Capture the cell that displays the provided text and extract its (X, Y) central coordinate. 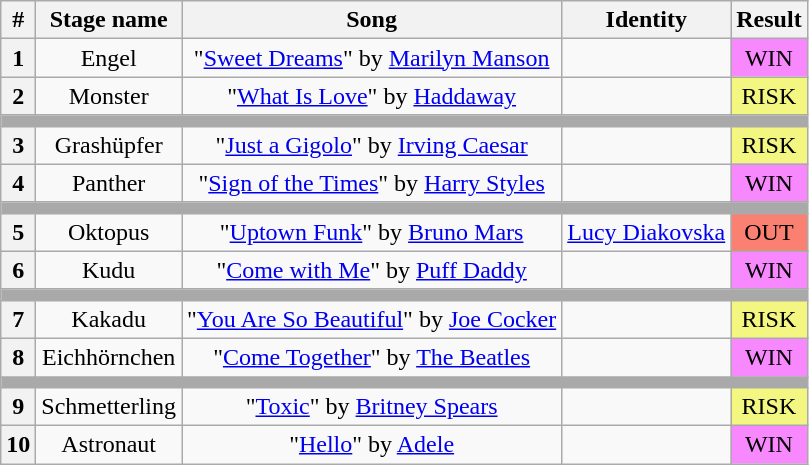
"What Is Love" by Haddaway (372, 96)
5 (18, 232)
"Come with Me" by Puff Daddy (372, 270)
Grashüpfer (109, 145)
"Sign of the Times" by Harry Styles (372, 183)
Kakadu (109, 319)
Song (372, 20)
Lucy Diakovska (646, 232)
6 (18, 270)
10 (18, 445)
Eichhörnchen (109, 357)
# (18, 20)
"Hello" by Adele (372, 445)
"Toxic" by Britney Spears (372, 407)
Engel (109, 58)
3 (18, 145)
OUT (769, 232)
Result (769, 20)
"You Are So Beautiful" by Joe Cocker (372, 319)
Panther (109, 183)
1 (18, 58)
"Just a Gigolo" by Irving Caesar (372, 145)
7 (18, 319)
Identity (646, 20)
Oktopus (109, 232)
2 (18, 96)
"Come Together" by The Beatles (372, 357)
Stage name (109, 20)
Monster (109, 96)
Kudu (109, 270)
"Uptown Funk" by Bruno Mars (372, 232)
"Sweet Dreams" by Marilyn Manson (372, 58)
Schmetterling (109, 407)
8 (18, 357)
4 (18, 183)
9 (18, 407)
Astronaut (109, 445)
